Detect which cell encompasses the target text, then output its [X, Y] center coordinate. 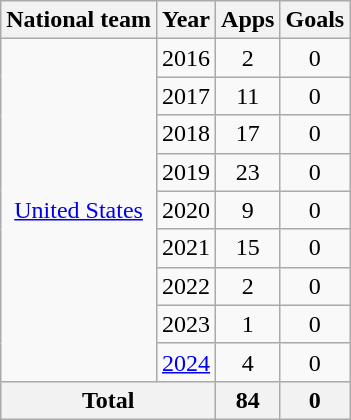
9 [248, 210]
2023 [186, 324]
2019 [186, 172]
Year [186, 20]
2022 [186, 286]
4 [248, 362]
17 [248, 134]
2024 [186, 362]
Goals [315, 20]
84 [248, 400]
11 [248, 96]
1 [248, 324]
23 [248, 172]
Total [108, 400]
United States [79, 210]
2020 [186, 210]
2018 [186, 134]
15 [248, 248]
National team [79, 20]
2021 [186, 248]
2016 [186, 58]
2017 [186, 96]
Apps [248, 20]
